Output the [X, Y] coordinate of the center of the cell containing the given text.  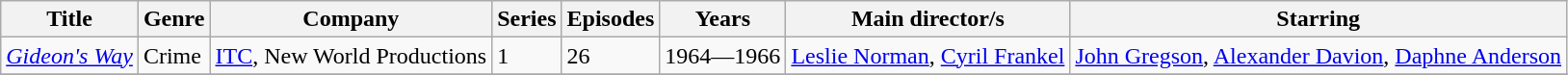
John Gregson, Alexander Davion, Daphne Anderson [1319, 56]
Genre [173, 19]
Starring [1319, 19]
1964—1966 [722, 56]
Company [351, 19]
ITC, New World Productions [351, 56]
Episodes [611, 19]
Series [527, 19]
26 [611, 56]
Crime [173, 56]
Title [69, 19]
Gideon's Way [69, 56]
Years [722, 19]
Main director/s [928, 19]
1 [527, 56]
Leslie Norman, Cyril Frankel [928, 56]
